Return [x, y] of the center of cell containing provided text 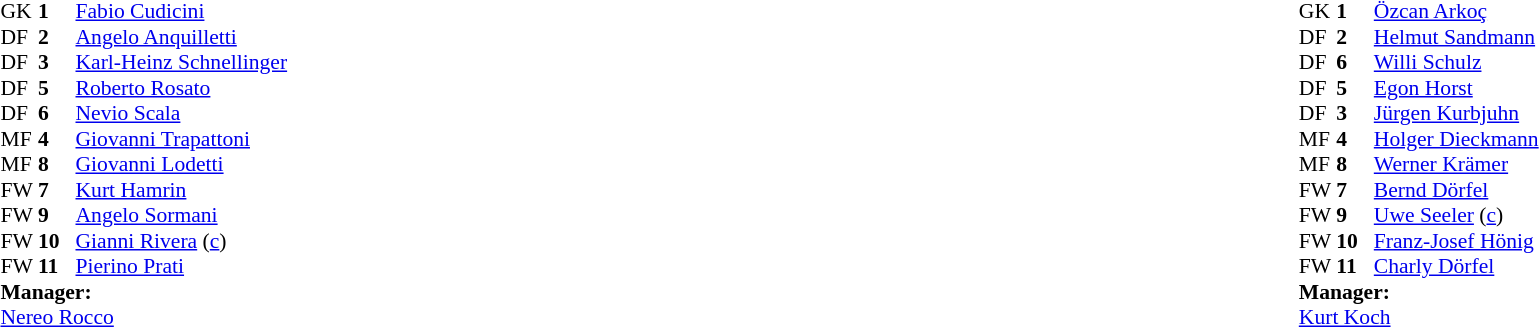
Pierino Prati [182, 267]
Uwe Seeler (c) [1456, 215]
Giovanni Trapattoni [182, 139]
Holger Dieckmann [1456, 139]
Giovanni Lodetti [182, 165]
Angelo Anquilletti [182, 37]
Jürgen Kurbjuhn [1456, 113]
Nevio Scala [182, 113]
Willi Schulz [1456, 63]
Charly Dörfel [1456, 267]
Gianni Rivera (c) [182, 241]
Helmut Sandmann [1456, 37]
Werner Krämer [1456, 165]
Angelo Sormani [182, 215]
Franz-Josef Hönig [1456, 241]
Bernd Dörfel [1456, 190]
Egon Horst [1456, 88]
Karl-Heinz Schnellinger [182, 63]
Kurt Hamrin [182, 190]
Roberto Rosato [182, 88]
